Return (x, y) of the center of cell containing provided text 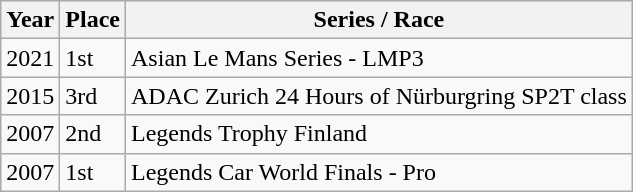
3rd (93, 96)
Asian Le Mans Series - LMP3 (380, 58)
Legends Trophy Finland (380, 134)
Place (93, 20)
2021 (30, 58)
Year (30, 20)
ADAC Zurich 24 Hours of Nürburgring SP2T class (380, 96)
Legends Car World Finals - Pro (380, 172)
2nd (93, 134)
2015 (30, 96)
Series / Race (380, 20)
